Search for the cell housing the specified text and yield its [x, y] center coordinate. 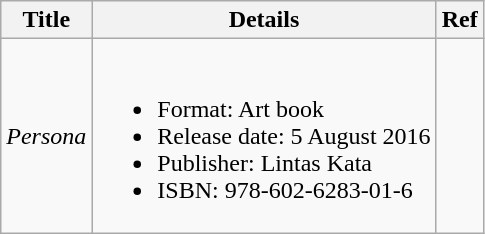
Ref [460, 20]
Format: Art bookRelease date: 5 August 2016Publisher: Lintas KataISBN: 978-602-6283-01-6 [264, 136]
Title [46, 20]
Persona [46, 136]
Details [264, 20]
